Pinpoint the cell where the given text exists, returning its [x, y] midpoint coordinate. 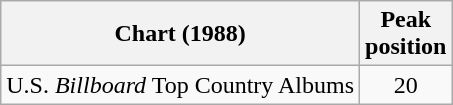
Peakposition [406, 34]
Chart (1988) [180, 34]
20 [406, 85]
U.S. Billboard Top Country Albums [180, 85]
